Provide the [X, Y] coordinate of the cell's center where the given text is located.  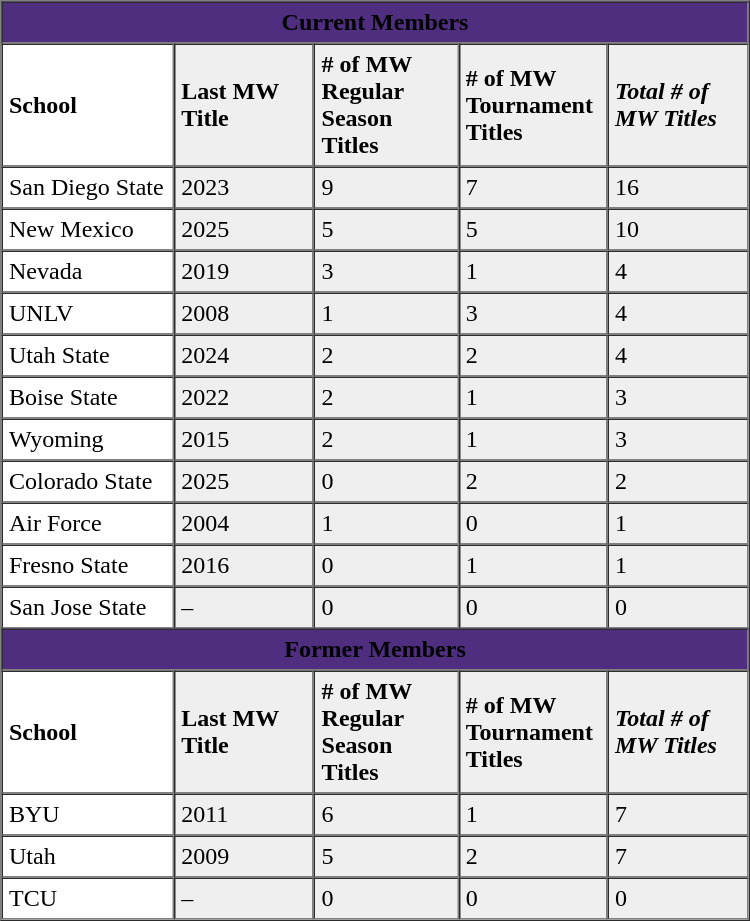
TCU [88, 899]
Utah State [88, 355]
Former Members [376, 649]
2024 [244, 355]
9 [386, 187]
Fresno State [88, 565]
2019 [244, 271]
Boise State [88, 397]
2015 [244, 439]
San Jose State [88, 607]
BYU [88, 815]
2004 [244, 523]
2008 [244, 313]
Air Force [88, 523]
New Mexico [88, 229]
UNLV [88, 313]
10 [678, 229]
Utah [88, 857]
Colorado State [88, 481]
6 [386, 815]
Wyoming [88, 439]
16 [678, 187]
2016 [244, 565]
2022 [244, 397]
Current Members [376, 23]
2011 [244, 815]
2023 [244, 187]
San Diego State [88, 187]
Nevada [88, 271]
2009 [244, 857]
